Provide the (X, Y) coordinate of the cell's center where the given text is located.  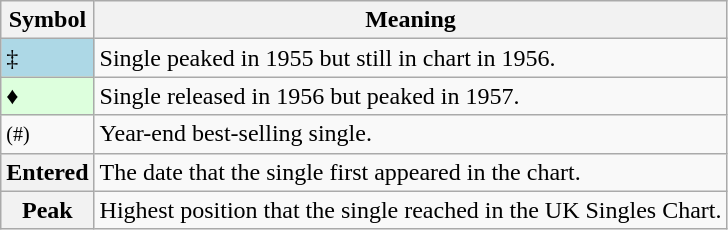
Entered (48, 172)
(#) (48, 134)
Highest position that the single reached in the UK Singles Chart. (410, 210)
‡ (48, 58)
Peak (48, 210)
Year-end best-selling single. (410, 134)
Single released in 1956 but peaked in 1957. (410, 96)
Symbol (48, 20)
Meaning (410, 20)
♦ (48, 96)
The date that the single first appeared in the chart. (410, 172)
Single peaked in 1955 but still in chart in 1956. (410, 58)
